Output the (X, Y) coordinate of the center of the cell containing the given text.  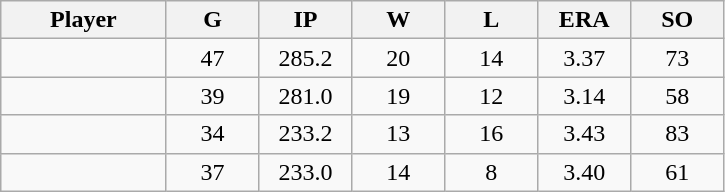
16 (492, 134)
285.2 (306, 58)
SO (678, 20)
58 (678, 96)
3.14 (584, 96)
20 (398, 58)
83 (678, 134)
3.37 (584, 58)
IP (306, 20)
61 (678, 172)
73 (678, 58)
13 (398, 134)
281.0 (306, 96)
12 (492, 96)
34 (212, 134)
47 (212, 58)
19 (398, 96)
ERA (584, 20)
3.43 (584, 134)
G (212, 20)
233.0 (306, 172)
Player (84, 20)
39 (212, 96)
37 (212, 172)
8 (492, 172)
L (492, 20)
W (398, 20)
3.40 (584, 172)
233.2 (306, 134)
